Output the (x, y) coordinate of the center of the cell containing the given text.  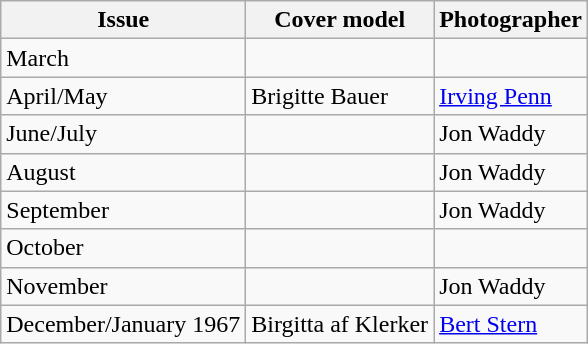
December/January 1967 (124, 324)
October (124, 248)
June/July (124, 134)
March (124, 58)
April/May (124, 96)
September (124, 210)
Brigitte Bauer (340, 96)
Issue (124, 20)
August (124, 172)
Cover model (340, 20)
Bert Stern (511, 324)
Photographer (511, 20)
Birgitta af Klerker (340, 324)
November (124, 286)
Irving Penn (511, 96)
